Find where the given text appears and provide that cell's center as [x, y] coordinate. 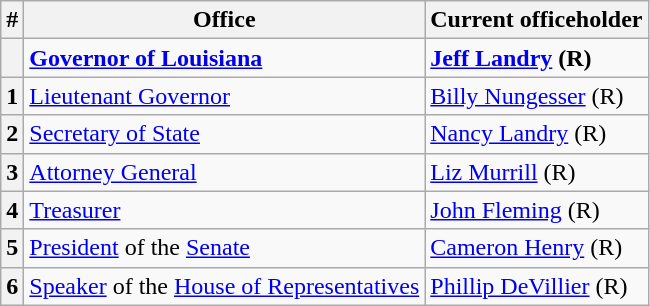
Current officeholder [536, 20]
Nancy Landry (R) [536, 134]
Secretary of State [224, 134]
Office [224, 20]
5 [12, 248]
Billy Nungesser (R) [536, 96]
Jeff Landry (R) [536, 58]
Attorney General [224, 172]
President of the Senate [224, 248]
3 [12, 172]
Speaker of the House of Representatives [224, 286]
6 [12, 286]
John Fleming (R) [536, 210]
Phillip DeVillier (R) [536, 286]
Governor of Louisiana [224, 58]
1 [12, 96]
4 [12, 210]
Cameron Henry (R) [536, 248]
# [12, 20]
Treasurer [224, 210]
2 [12, 134]
Lieutenant Governor [224, 96]
Liz Murrill (R) [536, 172]
